Scan for the cell matching the given text and deliver its [X, Y] coordinate at center. 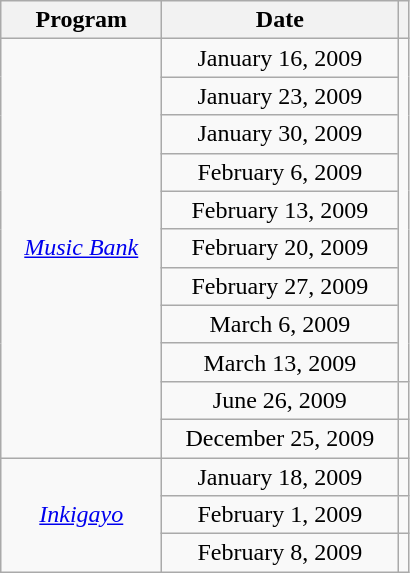
January 16, 2009 [280, 58]
January 18, 2009 [280, 477]
June 26, 2009 [280, 400]
Date [280, 20]
February 8, 2009 [280, 553]
December 25, 2009 [280, 438]
Program [82, 20]
February 13, 2009 [280, 210]
February 1, 2009 [280, 515]
January 30, 2009 [280, 134]
February 6, 2009 [280, 172]
Inkigayo [82, 515]
Music Bank [82, 248]
January 23, 2009 [280, 96]
March 6, 2009 [280, 324]
February 20, 2009 [280, 248]
February 27, 2009 [280, 286]
March 13, 2009 [280, 362]
